Search for the cell housing the specified text and yield its (X, Y) center coordinate. 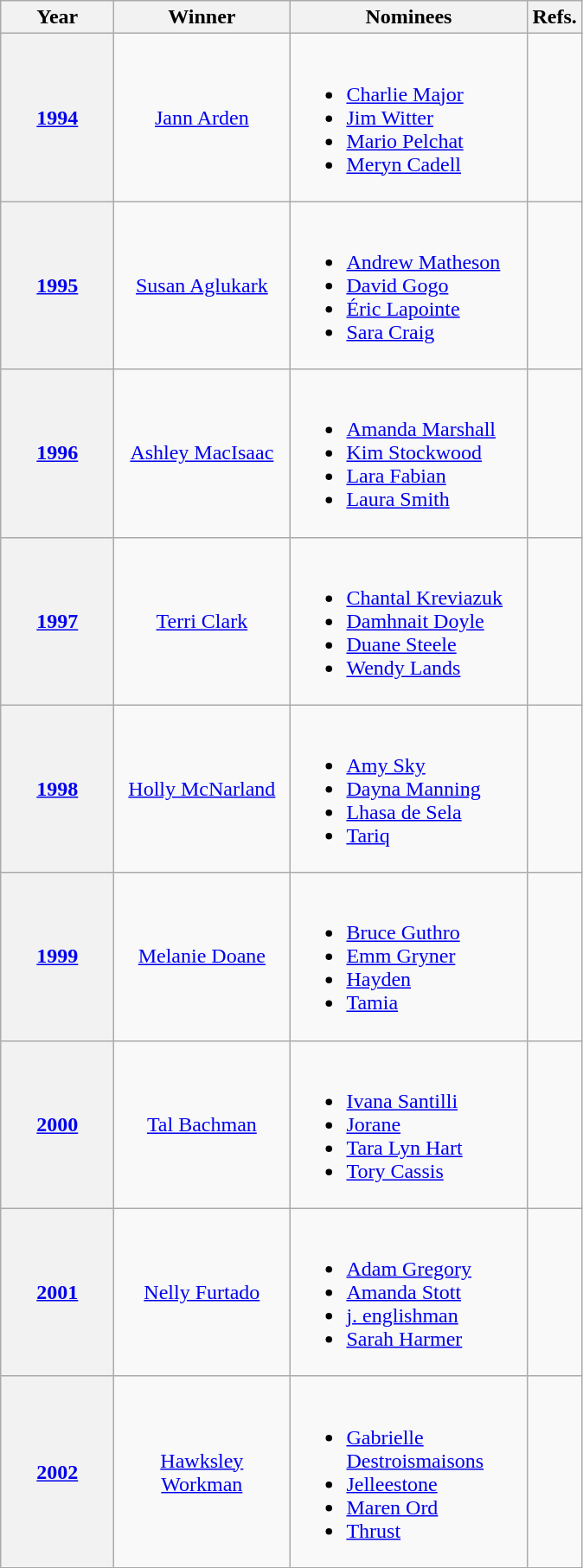
1998 (57, 789)
Terri Clark (202, 621)
Chantal KreviazukDamhnait DoyleDuane SteeleWendy Lands (408, 621)
Hawksley Workman (202, 1472)
1995 (57, 285)
Andrew MathesonDavid GogoÉric LapointeSara Craig (408, 285)
Year (57, 17)
Winner (202, 17)
2000 (57, 1124)
Nelly Furtado (202, 1292)
2001 (57, 1292)
Melanie Doane (202, 957)
Adam GregoryAmanda Stottj. englishmanSarah Harmer (408, 1292)
1997 (57, 621)
Amy SkyDayna ManningLhasa de SelaTariq (408, 789)
Bruce GuthroEmm GrynerHaydenTamia (408, 957)
Charlie MajorJim WitterMario PelchatMeryn Cadell (408, 118)
1996 (57, 453)
2002 (57, 1472)
Gabrielle DestroismaisonsJelleestoneMaren OrdThrust (408, 1472)
Susan Aglukark (202, 285)
Holly McNarland (202, 789)
Ivana SantilliJoraneTara Lyn HartTory Cassis (408, 1124)
1999 (57, 957)
1994 (57, 118)
Tal Bachman (202, 1124)
Nominees (408, 17)
Jann Arden (202, 118)
Ashley MacIsaac (202, 453)
Amanda MarshallKim StockwoodLara FabianLaura Smith (408, 453)
Refs. (554, 17)
